Pinpoint the cell where the given text exists, returning its [X, Y] midpoint coordinate. 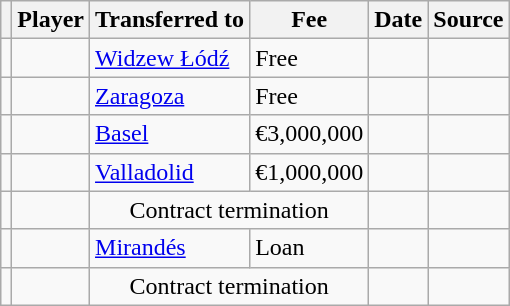
Transferred to [170, 20]
Source [468, 20]
Mirandés [170, 248]
Valladolid [170, 172]
€3,000,000 [310, 134]
Zaragoza [170, 96]
Player [51, 20]
Widzew Łódź [170, 58]
Loan [310, 248]
Basel [170, 134]
Fee [310, 20]
Date [398, 20]
€1,000,000 [310, 172]
